Locate the cell with the specified text and output its (X, Y) center coordinate. 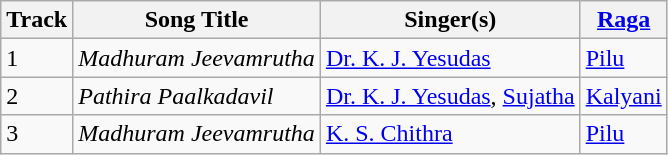
1 (37, 58)
Track (37, 20)
2 (37, 96)
K. S. Chithra (450, 134)
Kalyani (624, 96)
3 (37, 134)
Pathira Paalkadavil (197, 96)
Song Title (197, 20)
Singer(s) (450, 20)
Dr. K. J. Yesudas, Sujatha (450, 96)
Dr. K. J. Yesudas (450, 58)
Raga (624, 20)
